Identify which cell holds the provided text, then report its [x, y] central coordinate. 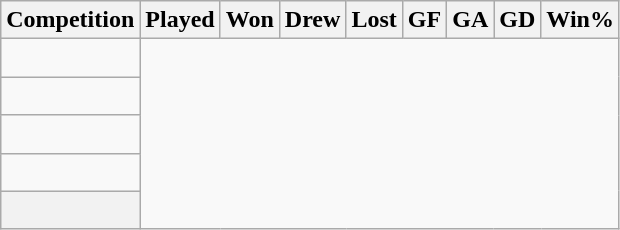
Win% [580, 20]
Played [180, 20]
Competition [70, 20]
GA [470, 20]
Won [250, 20]
GF [424, 20]
Lost [374, 20]
Drew [312, 20]
GD [518, 20]
